Search for the cell housing the specified text and yield its [X, Y] center coordinate. 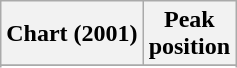
Chart (2001) [72, 34]
Peakposition [189, 34]
